Output the [x, y] coordinate of the center of the cell containing the given text.  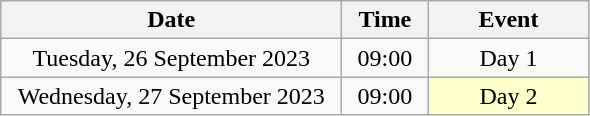
Event [508, 20]
Time [385, 20]
Wednesday, 27 September 2023 [172, 96]
Day 1 [508, 58]
Date [172, 20]
Day 2 [508, 96]
Tuesday, 26 September 2023 [172, 58]
